Pinpoint the cell where the given text exists, returning its [X, Y] midpoint coordinate. 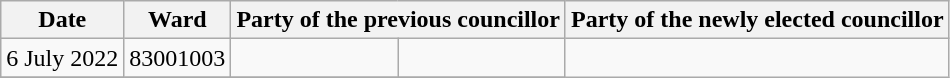
Ward [178, 20]
83001003 [178, 58]
6 July 2022 [62, 58]
Party of the newly elected councillor [757, 20]
Date [62, 20]
Party of the previous councillor [398, 20]
